Scan for the cell matching the given text and deliver its (x, y) coordinate at center. 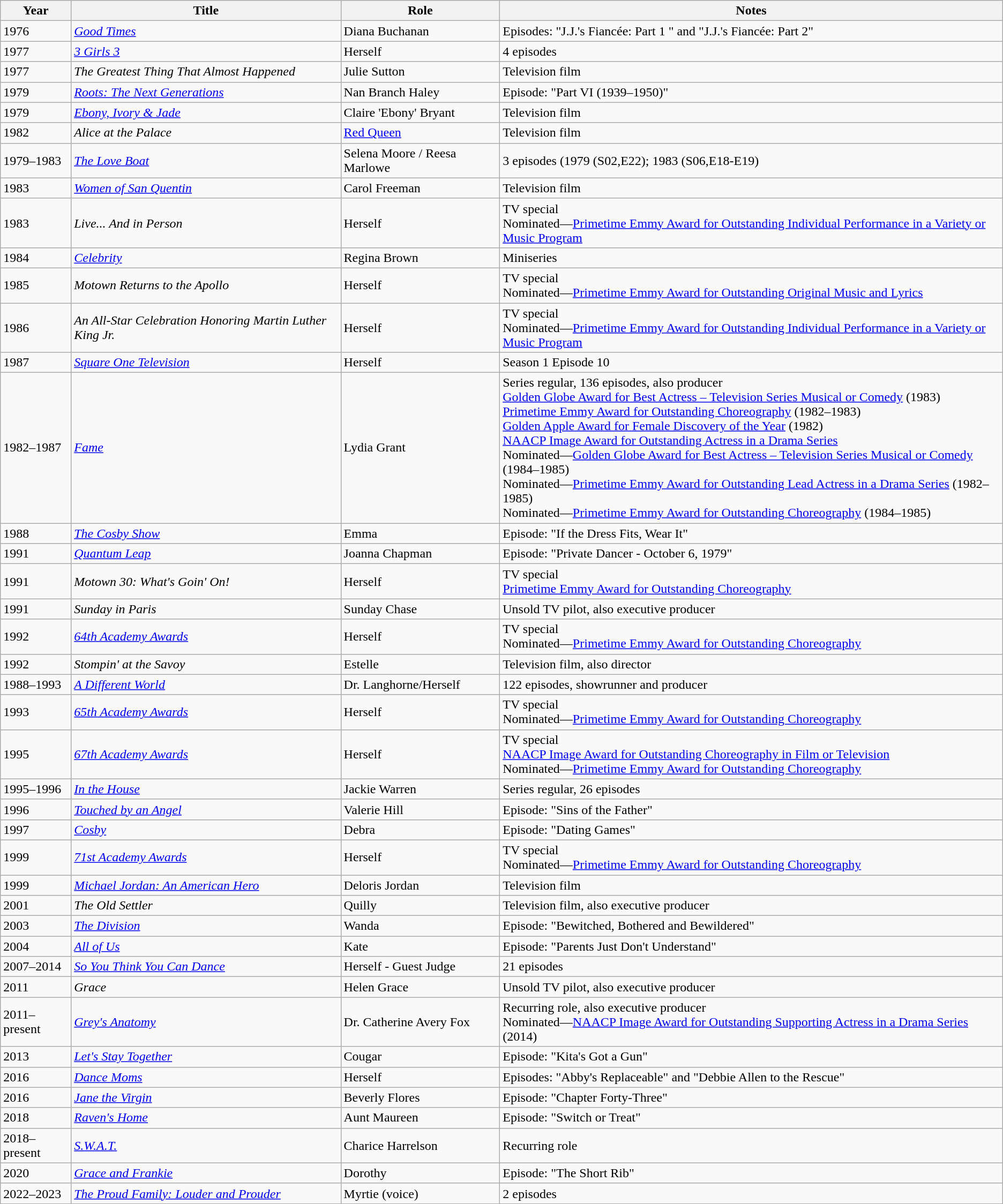
The Cosby Show (206, 533)
1979–1983 (36, 161)
Raven's Home (206, 1118)
Television film, also director (751, 664)
TV specialNominated—Primetime Emmy Award for Outstanding Original Music and Lyrics (751, 285)
1995–1996 (36, 789)
The Greatest Thing That Almost Happened (206, 72)
2001 (36, 906)
2003 (36, 926)
Joanna Chapman (420, 554)
Dr. Langhorne/Herself (420, 684)
All of Us (206, 946)
Roots: The Next Generations (206, 92)
Claire 'Ebony' Bryant (420, 112)
Episode: "Dating Games" (751, 830)
Sunday in Paris (206, 609)
1988–1993 (36, 684)
Role (420, 11)
Miniseries (751, 258)
Episode: "Kita's Got a Gun" (751, 1057)
Women of San Quentin (206, 188)
Jackie Warren (420, 789)
2013 (36, 1057)
Regina Brown (420, 258)
Quantum Leap (206, 554)
2018 (36, 1118)
Valerie Hill (420, 809)
Recurring role (751, 1145)
1984 (36, 258)
The Proud Family: Louder and Prouder (206, 1193)
Grace (206, 987)
Lydia Grant (420, 448)
Episode: "Sins of the Father" (751, 809)
Good Times (206, 31)
1985 (36, 285)
67th Academy Awards (206, 754)
2020 (36, 1173)
1988 (36, 533)
An All-Star Celebration Honoring Martin Luther King Jr. (206, 328)
So You Think You Can Dance (206, 967)
1982 (36, 133)
Live... And in Person (206, 223)
1987 (36, 363)
Year (36, 11)
2011–present (36, 1022)
Red Queen (420, 133)
Episode: "Parents Just Don't Understand" (751, 946)
Episode: "Switch or Treat" (751, 1118)
2007–2014 (36, 967)
Kate (420, 946)
S.W.A.T. (206, 1145)
1976 (36, 31)
Sunday Chase (420, 609)
Julie Sutton (420, 72)
TV specialNAACP Image Award for Outstanding Choreography in Film or TelevisionNominated—Primetime Emmy Award for Outstanding Choreography (751, 754)
Selena Moore / Reesa Marlowe (420, 161)
Grace and Frankie (206, 1173)
Nan Branch Haley (420, 92)
Myrtie (voice) (420, 1193)
71st Academy Awards (206, 857)
In the House (206, 789)
Episode: "The Short Rib" (751, 1173)
1986 (36, 328)
Motown Returns to the Apollo (206, 285)
Notes (751, 11)
Square One Television (206, 363)
2 episodes (751, 1193)
Episodes: "J.J.'s Fiancée: Part 1 " and "J.J.'s Fiancée: Part 2" (751, 31)
Touched by an Angel (206, 809)
2022–2023 (36, 1193)
Celebrity (206, 258)
Fame (206, 448)
The Love Boat (206, 161)
Title (206, 11)
Diana Buchanan (420, 31)
The Division (206, 926)
Aunt Maureen (420, 1118)
Emma (420, 533)
64th Academy Awards (206, 636)
Television film, also executive producer (751, 906)
Beverly Flores (420, 1097)
Jane the Virgin (206, 1097)
Ebony, Ivory & Jade (206, 112)
Alice at the Palace (206, 133)
Michael Jordan: An American Hero (206, 885)
1982–1987 (36, 448)
The Old Settler (206, 906)
1997 (36, 830)
Helen Grace (420, 987)
Estelle (420, 664)
Carol Freeman (420, 188)
Episodes: "Abby's Replaceable" and "Debbie Allen to the Rescue" (751, 1077)
A Different World (206, 684)
2011 (36, 987)
Herself - Guest Judge (420, 967)
Season 1 Episode 10 (751, 363)
Cougar (420, 1057)
Episode: "Part VI (1939–1950)" (751, 92)
Series regular, 26 episodes (751, 789)
3 Girls 3 (206, 51)
Wanda (420, 926)
Episode: "Bewitched, Bothered and Bewildered" (751, 926)
Motown 30: What's Goin' On! (206, 582)
2004 (36, 946)
2018–present (36, 1145)
TV specialPrimetime Emmy Award for Outstanding Choreography (751, 582)
Dr. Catherine Avery Fox (420, 1022)
Cosby (206, 830)
4 episodes (751, 51)
21 episodes (751, 967)
Episode: "Chapter Forty-Three" (751, 1097)
Episode: "If the Dress Fits, Wear It" (751, 533)
Debra (420, 830)
Dance Moms (206, 1077)
122 episodes, showrunner and producer (751, 684)
1995 (36, 754)
65th Academy Awards (206, 712)
Quilly (420, 906)
Charice Harrelson (420, 1145)
1993 (36, 712)
Deloris Jordan (420, 885)
Dorothy (420, 1173)
1996 (36, 809)
Let's Stay Together (206, 1057)
3 episodes (1979 (S02,E22); 1983 (S06,E18-E19) (751, 161)
Grey's Anatomy (206, 1022)
Stompin' at the Savoy (206, 664)
Recurring role, also executive producerNominated—NAACP Image Award for Outstanding Supporting Actress in a Drama Series (2014) (751, 1022)
Episode: "Private Dancer - October 6, 1979" (751, 554)
